Provide the (X, Y) coordinate of the cell's center where the given text is located.  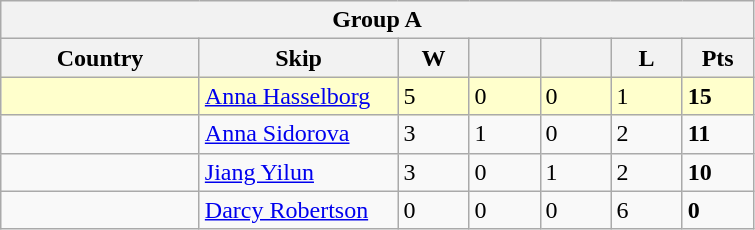
10 (718, 172)
11 (718, 134)
Anna Hasselborg (298, 96)
Jiang Yilun (298, 172)
W (434, 58)
Darcy Robertson (298, 210)
L (646, 58)
Anna Sidorova (298, 134)
5 (434, 96)
6 (646, 210)
15 (718, 96)
Group A (377, 20)
Country (100, 58)
Skip (298, 58)
Pts (718, 58)
